Extract the [x, y] coordinate from the center of the cell holding the provided text.  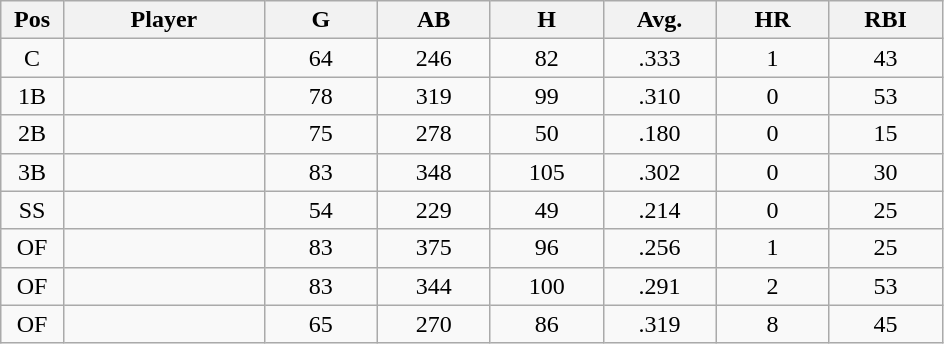
H [546, 20]
246 [434, 58]
1B [32, 96]
.291 [660, 286]
SS [32, 210]
86 [546, 324]
75 [320, 134]
78 [320, 96]
C [32, 58]
.319 [660, 324]
54 [320, 210]
G [320, 20]
30 [886, 172]
270 [434, 324]
8 [772, 324]
100 [546, 286]
Player [164, 20]
2B [32, 134]
64 [320, 58]
15 [886, 134]
50 [546, 134]
Avg. [660, 20]
.214 [660, 210]
65 [320, 324]
348 [434, 172]
344 [434, 286]
105 [546, 172]
43 [886, 58]
45 [886, 324]
RBI [886, 20]
96 [546, 248]
2 [772, 286]
.302 [660, 172]
.310 [660, 96]
AB [434, 20]
49 [546, 210]
375 [434, 248]
99 [546, 96]
Pos [32, 20]
278 [434, 134]
3B [32, 172]
319 [434, 96]
.180 [660, 134]
82 [546, 58]
229 [434, 210]
.333 [660, 58]
.256 [660, 248]
HR [772, 20]
